From the cell containing the given text, extract its center point as [X, Y] coordinate. 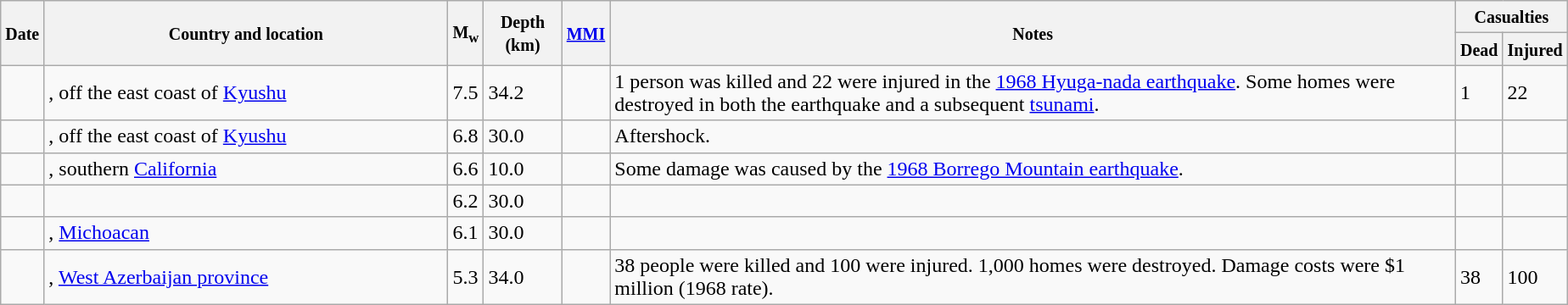
1 person was killed and 22 were injured in the 1968 Hyuga-nada earthquake. Some homes were destroyed in both the earthquake and a subsequent tsunami. [1033, 93]
Some damage was caused by the 1968 Borrego Mountain earthquake. [1033, 169]
, southern California [246, 169]
6.6 [466, 169]
Country and location [246, 33]
Injured [1535, 49]
6.8 [466, 136]
Aftershock. [1033, 136]
38 [1479, 276]
6.2 [466, 201]
34.0 [523, 276]
Casualties [1511, 17]
10.0 [523, 169]
1 [1479, 93]
Depth (km) [523, 33]
Date [22, 33]
34.2 [523, 93]
, Michoacan [246, 233]
Notes [1033, 33]
5.3 [466, 276]
MMI [585, 33]
22 [1535, 93]
, West Azerbaijan province [246, 276]
Dead [1479, 49]
Mw [466, 33]
6.1 [466, 233]
7.5 [466, 93]
100 [1535, 276]
38 people were killed and 100 were injured. 1,000 homes were destroyed. Damage costs were $1 million (1968 rate). [1033, 276]
